Locate the cell with the specified text and output its [x, y] center coordinate. 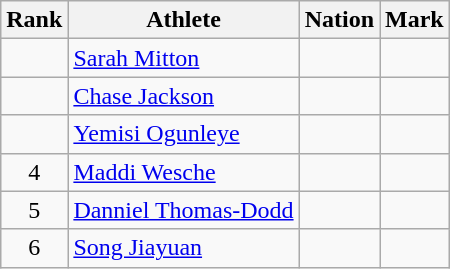
Mark [415, 20]
Song Jiayuan [184, 248]
Yemisi Ogunleye [184, 134]
6 [34, 248]
Maddi Wesche [184, 172]
Danniel Thomas-Dodd [184, 210]
Rank [34, 20]
4 [34, 172]
Sarah Mitton [184, 58]
Nation [339, 20]
Chase Jackson [184, 96]
5 [34, 210]
Athlete [184, 20]
